Extract the (X, Y) coordinate from the center of the cell holding the provided text.  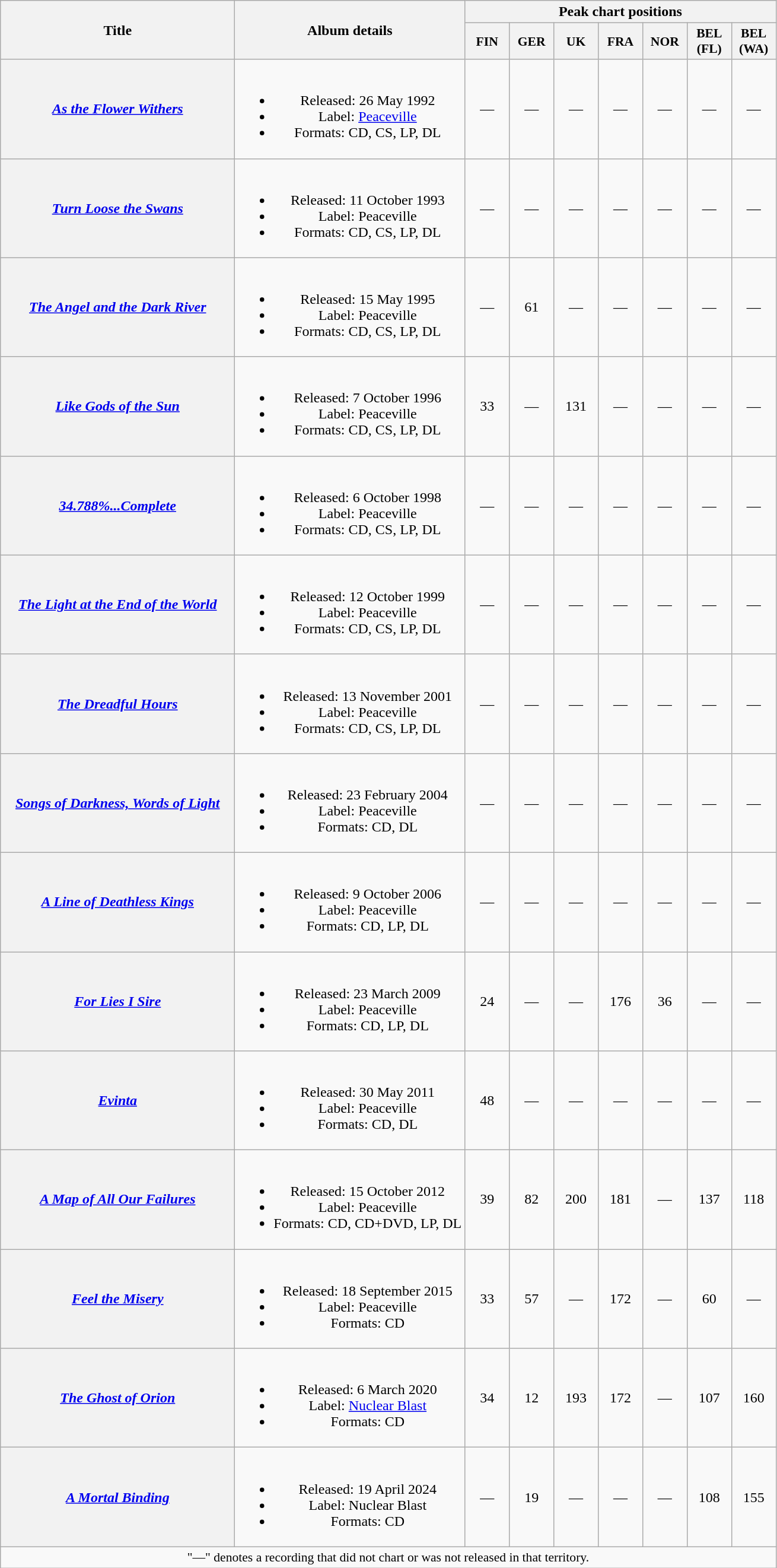
Like Gods of the Sun (117, 406)
Released: 7 October 1996Label: PeacevilleFormats: CD, CS, LP, DL (350, 406)
Released: 23 March 2009Label: PeacevilleFormats: CD, LP, DL (350, 1002)
FIN (488, 42)
Released: 12 October 1999Label: PeacevilleFormats: CD, CS, LP, DL (350, 604)
Released: 18 September 2015Label: PeacevilleFormats: CD (350, 1299)
BEL (WA) (753, 42)
As the Flower Withers (117, 109)
A Line of Deathless Kings (117, 902)
Released: 30 May 2011Label: PeacevilleFormats: CD, DL (350, 1100)
108 (709, 1497)
FRA (620, 42)
Feel the Misery (117, 1299)
36 (664, 1002)
Released: 11 October 1993Label: PeacevilleFormats: CD, CS, LP, DL (350, 208)
200 (577, 1200)
Released: 15 May 1995Label: PeacevilleFormats: CD, CS, LP, DL (350, 307)
34.788%...Complete (117, 506)
The Ghost of Orion (117, 1398)
BEL (FL) (709, 42)
Released: 9 October 2006Label: PeacevilleFormats: CD, LP, DL (350, 902)
137 (709, 1200)
Released: 6 March 2020Label: Nuclear BlastFormats: CD (350, 1398)
"—" denotes a recording that did not chart or was not released in that territory. (388, 1557)
61 (531, 307)
Album details (350, 30)
176 (620, 1002)
160 (753, 1398)
The Angel and the Dark River (117, 307)
Title (117, 30)
NOR (664, 42)
Evinta (117, 1100)
181 (620, 1200)
12 (531, 1398)
UK (577, 42)
Turn Loose the Swans (117, 208)
For Lies I Sire (117, 1002)
A Map of All Our Failures (117, 1200)
118 (753, 1200)
39 (488, 1200)
48 (488, 1100)
The Dreadful Hours (117, 704)
Released: 6 October 1998Label: PeacevilleFormats: CD, CS, LP, DL (350, 506)
Released: 13 November 2001Label: PeacevilleFormats: CD, CS, LP, DL (350, 704)
193 (577, 1398)
Released: 23 February 2004Label: PeacevilleFormats: CD, DL (350, 802)
Released: 19 April 2024Label: Nuclear BlastFormats: CD (350, 1497)
155 (753, 1497)
107 (709, 1398)
Released: 15 October 2012Label: PeacevilleFormats: CD, CD+DVD, LP, DL (350, 1200)
24 (488, 1002)
GER (531, 42)
A Mortal Binding (117, 1497)
34 (488, 1398)
Released: 26 May 1992Label: PeacevilleFormats: CD, CS, LP, DL (350, 109)
60 (709, 1299)
57 (531, 1299)
Peak chart positions (620, 12)
131 (577, 406)
The Light at the End of the World (117, 604)
Songs of Darkness, Words of Light (117, 802)
82 (531, 1200)
19 (531, 1497)
